Output the [X, Y] coordinate of the center of the cell containing the given text.  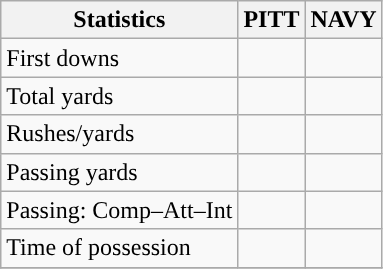
PITT [272, 20]
Passing yards [120, 172]
Time of possession [120, 248]
Statistics [120, 20]
First downs [120, 58]
Rushes/yards [120, 134]
Total yards [120, 96]
NAVY [344, 20]
Passing: Comp–Att–Int [120, 210]
